Determine the [X, Y] coordinate at the center of the cell enclosing the given text.  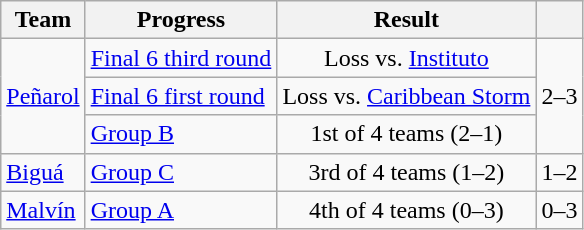
3rd of 4 teams (1–2) [406, 172]
Group A [181, 210]
Peñarol [43, 96]
Progress [181, 20]
Biguá [43, 172]
Group B [181, 134]
Loss vs. Instituto [406, 58]
Final 6 third round [181, 58]
0–3 [560, 210]
1–2 [560, 172]
4th of 4 teams (0–3) [406, 210]
2–3 [560, 96]
Result [406, 20]
Group C [181, 172]
Malvín [43, 210]
1st of 4 teams (2–1) [406, 134]
Loss vs. Caribbean Storm [406, 96]
Final 6 first round [181, 96]
Team [43, 20]
